Scan for the cell matching the given text and deliver its [x, y] coordinate at center. 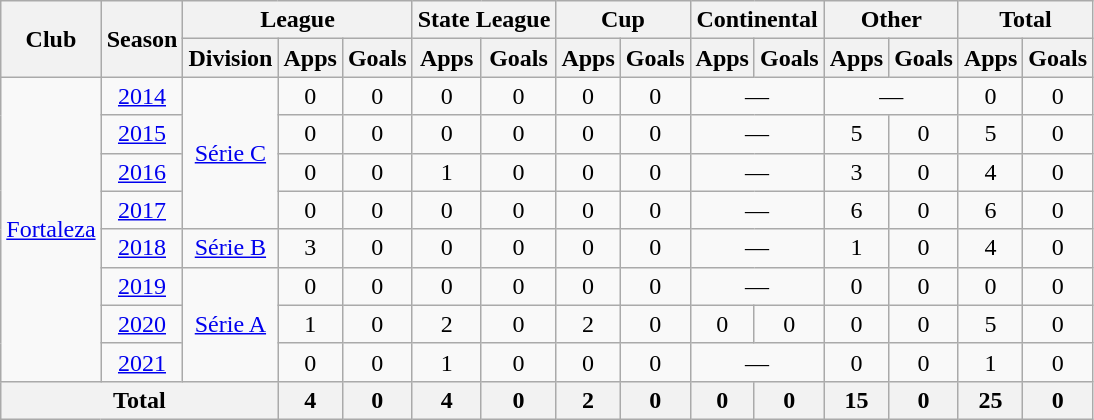
2018 [142, 248]
2020 [142, 324]
15 [856, 400]
2021 [142, 362]
Other [891, 20]
Continental [757, 20]
2014 [142, 96]
Série A [230, 324]
2015 [142, 134]
Série C [230, 153]
State League [484, 20]
League [298, 20]
Division [230, 58]
2017 [142, 210]
Club [51, 39]
25 [990, 400]
Série B [230, 248]
Cup [623, 20]
2019 [142, 286]
Fortaleza [51, 229]
2016 [142, 172]
Season [142, 39]
